Find where the given text appears and provide that cell's center as (X, Y) coordinate. 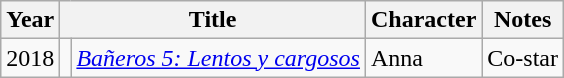
Title (213, 20)
Bañeros 5: Lentos y cargosos (218, 58)
Character (423, 20)
Year (30, 20)
Notes (523, 20)
Co-star (523, 58)
2018 (30, 58)
Anna (423, 58)
